Find where the given text appears and provide that cell's center as [X, Y] coordinate. 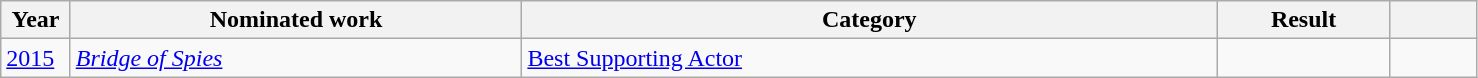
Year [36, 20]
Best Supporting Actor [870, 58]
2015 [36, 58]
Category [870, 20]
Result [1304, 20]
Nominated work [296, 20]
Bridge of Spies [296, 58]
